For the text-containing cell, return its midpoint in [x, y] coordinate format. 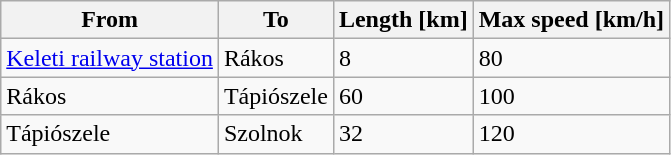
8 [403, 58]
To [276, 20]
120 [571, 134]
Max speed [km/h] [571, 20]
From [110, 20]
60 [403, 96]
Szolnok [276, 134]
32 [403, 134]
80 [571, 58]
Keleti railway station [110, 58]
Length [km] [403, 20]
100 [571, 96]
